Return the (X, Y) coordinate for the center point of the cell that contains the specified text.  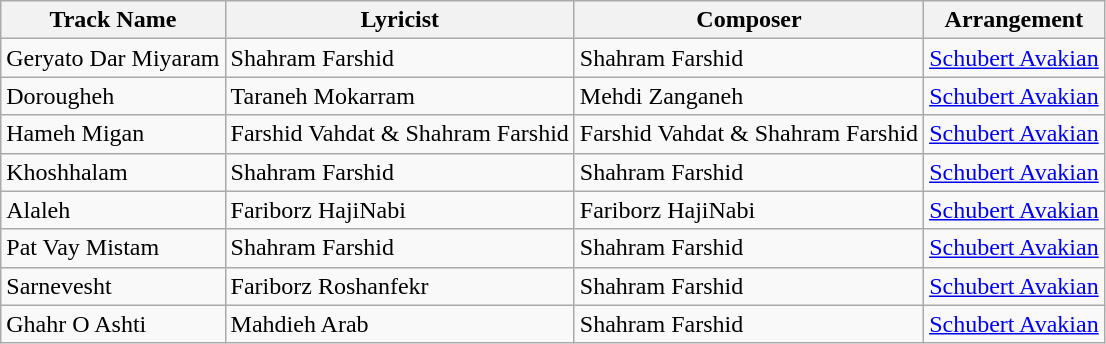
Alaleh (113, 210)
Dorougheh (113, 96)
Sarnevesht (113, 286)
Ghahr O Ashti (113, 324)
Track Name (113, 20)
Taraneh Mokarram (400, 96)
Arrangement (1014, 20)
Mahdieh Arab (400, 324)
Fariborz Roshanfekr (400, 286)
Mehdi Zanganeh (748, 96)
Composer (748, 20)
Geryato Dar Miyaram (113, 58)
Pat Vay Mistam (113, 248)
Khoshhalam (113, 172)
Hameh Migan (113, 134)
Lyricist (400, 20)
